For the text-containing cell, return its midpoint in (x, y) coordinate format. 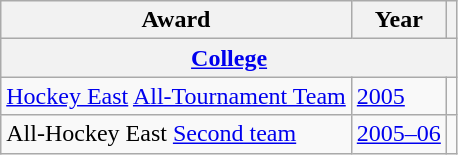
Year (398, 20)
Award (176, 20)
All-Hockey East Second team (176, 134)
Hockey East All-Tournament Team (176, 96)
College (230, 58)
2005 (398, 96)
2005–06 (398, 134)
